Output the [x, y] coordinate of the center of the cell containing the given text.  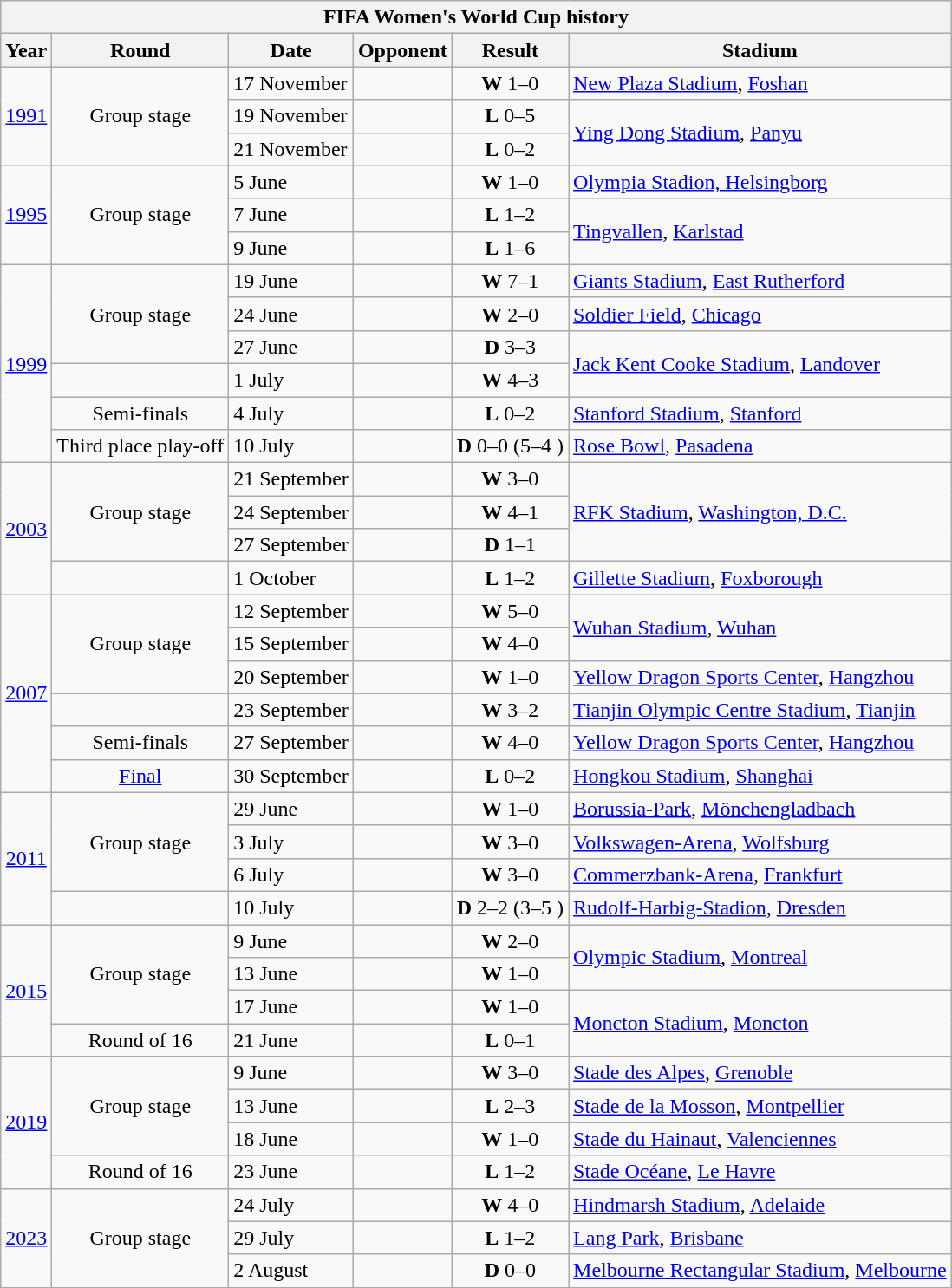
19 November [291, 116]
21 September [291, 479]
2011 [26, 858]
1999 [26, 363]
24 September [291, 512]
Stadium [760, 50]
18 June [291, 1139]
1991 [26, 116]
24 June [291, 314]
D 1–1 [510, 545]
W 4–3 [510, 380]
L 1–6 [510, 248]
Gillette Stadium, Foxborough [760, 578]
Stade de la Mosson, Montpellier [760, 1106]
Stade Océane, Le Havre [760, 1172]
Wuhan Stadium, Wuhan [760, 628]
12 September [291, 611]
4 July [291, 413]
Olympic Stadium, Montreal [760, 957]
21 June [291, 1040]
1 July [291, 380]
17 November [291, 83]
27 June [291, 347]
Tianjin Olympic Centre Stadium, Tianjin [760, 710]
Opponent [402, 50]
D 0–0 (5–4 ) [510, 446]
Tingvallen, Karlstad [760, 231]
23 September [291, 710]
Melbourne Rectangular Stadium, Melbourne [760, 1271]
L 0–1 [510, 1040]
D 2–2 (3–5 ) [510, 907]
Stade des Alpes, Grenoble [760, 1073]
29 June [291, 809]
7 June [291, 215]
2019 [26, 1122]
Ying Dong Stadium, Panyu [760, 133]
FIFA Women's World Cup history [476, 17]
2015 [26, 990]
W 3–2 [510, 710]
W 4–1 [510, 512]
3 July [291, 842]
Moncton Stadium, Moncton [760, 1024]
Lang Park, Brisbane [760, 1238]
Date [291, 50]
L 2–3 [510, 1106]
Rose Bowl, Pasadena [760, 446]
Round [140, 50]
Borussia-Park, Mönchengladbach [760, 809]
Commerzbank-Arena, Frankfurt [760, 875]
1995 [26, 215]
2003 [26, 529]
D 0–0 [510, 1271]
Hongkou Stadium, Shanghai [760, 776]
Olympia Stadion, Helsingborg [760, 182]
15 September [291, 644]
29 July [291, 1238]
New Plaza Stadium, Foshan [760, 83]
Year [26, 50]
Final [140, 776]
30 September [291, 776]
5 June [291, 182]
17 June [291, 1007]
RFK Stadium, Washington, D.C. [760, 512]
Third place play-off [140, 446]
2023 [26, 1238]
Soldier Field, Chicago [760, 314]
1 October [291, 578]
21 November [291, 149]
20 September [291, 677]
23 June [291, 1172]
Rudolf-Harbig-Stadion, Dresden [760, 907]
Giants Stadium, East Rutherford [760, 281]
2 August [291, 1271]
Volkswagen-Arena, Wolfsburg [760, 842]
W 7–1 [510, 281]
19 June [291, 281]
D 3–3 [510, 347]
24 July [291, 1205]
2007 [26, 693]
Stanford Stadium, Stanford [760, 413]
Result [510, 50]
Stade du Hainaut, Valenciennes [760, 1139]
W 5–0 [510, 611]
L 0–5 [510, 116]
Hindmarsh Stadium, Adelaide [760, 1205]
6 July [291, 875]
Jack Kent Cooke Stadium, Landover [760, 363]
